Extract the [X, Y] coordinate from the center of the cell holding the provided text.  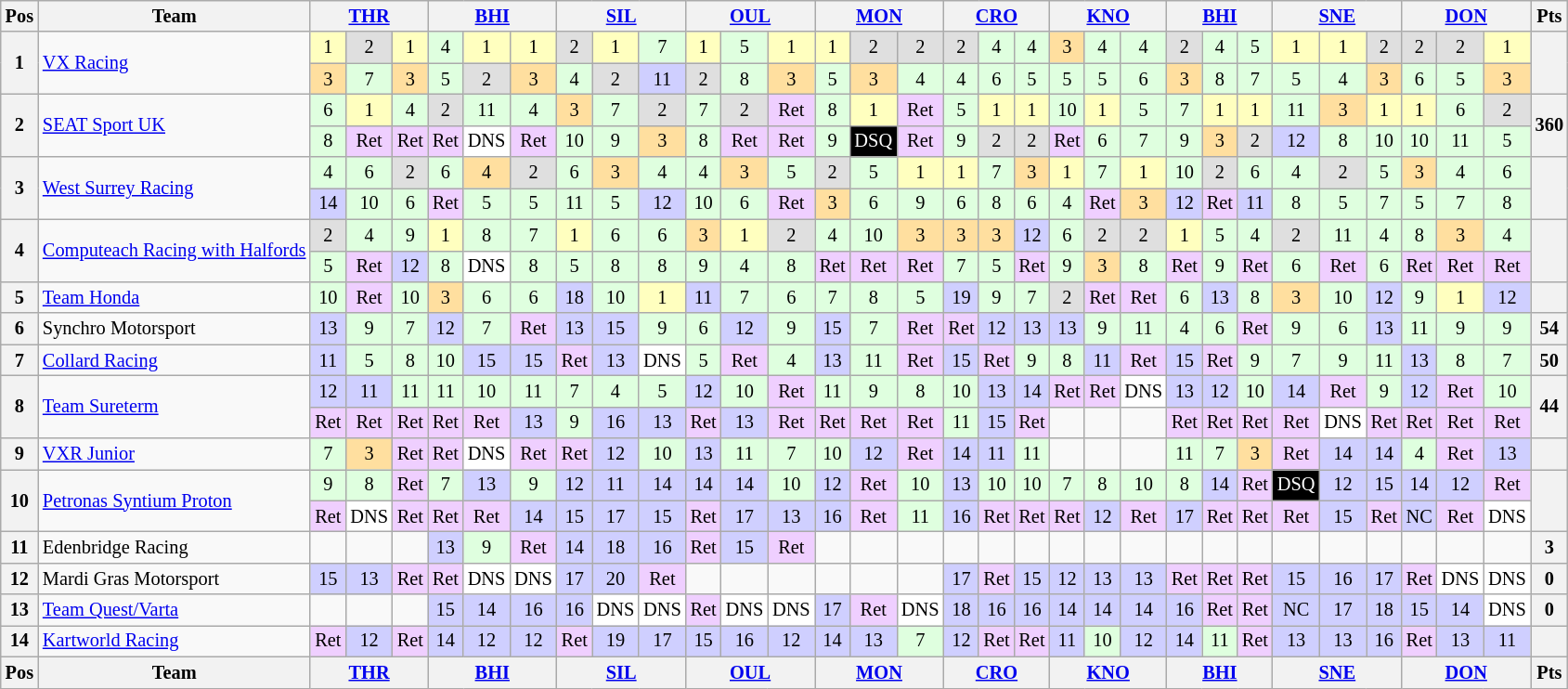
West Surrey Racing [175, 188]
VX Racing [175, 63]
Mardi Gras Motorsport [175, 578]
50 [1549, 360]
Team Honda [175, 297]
20 [616, 578]
44 [1549, 407]
Collard Racing [175, 360]
Kartworld Racing [175, 641]
SEAT Sport UK [175, 124]
360 [1549, 124]
Edenbridge Racing [175, 547]
Synchro Motorsport [175, 329]
Computeach Racing with Halfords [175, 251]
Team Sureterm [175, 407]
54 [1549, 329]
Team Quest/Varta [175, 610]
Petronas Syntium Proton [175, 500]
VXR Junior [175, 454]
